Return [X, Y] of the center of cell containing provided text 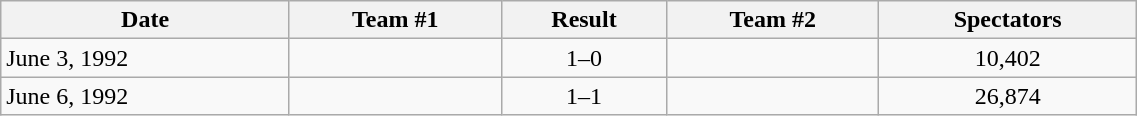
1–0 [584, 58]
June 3, 1992 [146, 58]
Team #1 [395, 20]
26,874 [1007, 96]
Team #2 [773, 20]
Spectators [1007, 20]
June 6, 1992 [146, 96]
Date [146, 20]
Result [584, 20]
10,402 [1007, 58]
1–1 [584, 96]
